Locate the cell with the specified text and output its [x, y] center coordinate. 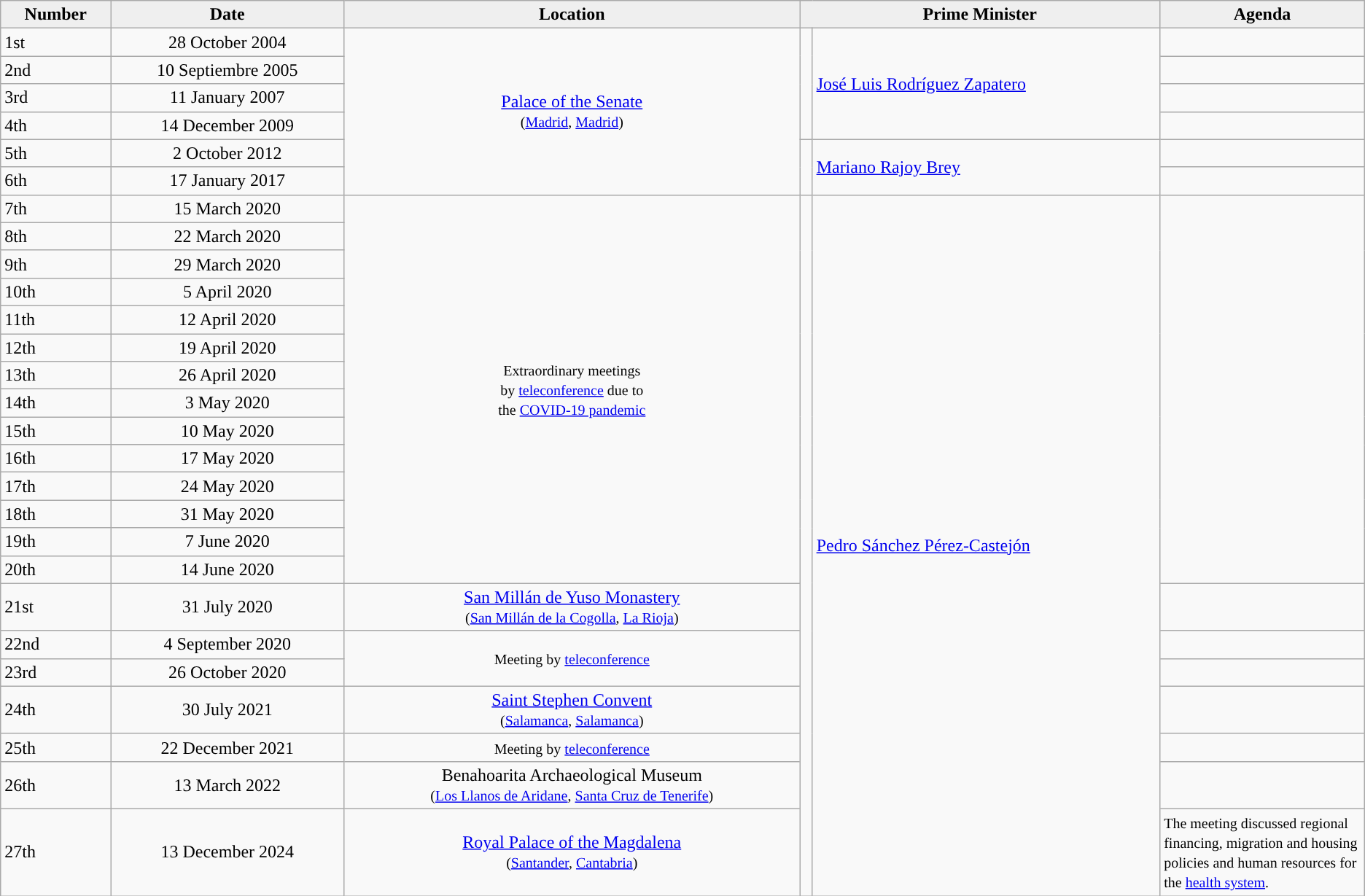
20th [55, 569]
28 October 2004 [227, 42]
6th [55, 181]
José Luis Rodríguez Zapatero [986, 84]
26th [55, 784]
Saint Stephen Convent(Salamanca, Salamanca) [572, 710]
12 April 2020 [227, 319]
11th [55, 319]
Location [572, 15]
17th [55, 486]
19th [55, 542]
23rd [55, 672]
31 July 2020 [227, 607]
14 June 2020 [227, 569]
7th [55, 209]
27th [55, 852]
25th [55, 747]
21st [55, 607]
10 May 2020 [227, 431]
1st [55, 42]
17 January 2017 [227, 181]
7 June 2020 [227, 542]
Royal Palace of the Magdalena(Santander, Cantabria) [572, 852]
10th [55, 292]
The meeting discussed regional financing, migration and housing policies and human resources for the health system. [1263, 852]
31 May 2020 [227, 514]
3 May 2020 [227, 403]
13 March 2022 [227, 784]
13 December 2024 [227, 852]
30 July 2021 [227, 710]
11 January 2007 [227, 98]
19 April 2020 [227, 348]
5th [55, 153]
Benahoarita Archaeological Museum(Los Llanos de Aridane, Santa Cruz de Tenerife) [572, 784]
15 March 2020 [227, 209]
9th [55, 264]
14 December 2009 [227, 125]
Date [227, 15]
22nd [55, 644]
13th [55, 375]
12th [55, 348]
26 October 2020 [227, 672]
Agenda [1263, 15]
24th [55, 710]
26 April 2020 [227, 375]
2nd [55, 70]
14th [55, 403]
Extraordinary meetingsby teleconference due to the COVID-19 pandemic [572, 389]
Prime Minister [980, 15]
16th [55, 459]
3rd [55, 98]
18th [55, 514]
Number [55, 15]
8th [55, 236]
4th [55, 125]
10 Septiembre 2005 [227, 70]
15th [55, 431]
5 April 2020 [227, 292]
San Millán de Yuso Monastery(San Millán de la Cogolla, La Rioja) [572, 607]
29 March 2020 [227, 264]
4 September 2020 [227, 644]
Palace of the Senate(Madrid, Madrid) [572, 112]
22 December 2021 [227, 747]
Pedro Sánchez Pérez-Castejón [986, 545]
2 October 2012 [227, 153]
24 May 2020 [227, 486]
Mariano Rajoy Brey [986, 167]
22 March 2020 [227, 236]
17 May 2020 [227, 459]
